Capture the cell that displays the provided text and extract its (x, y) central coordinate. 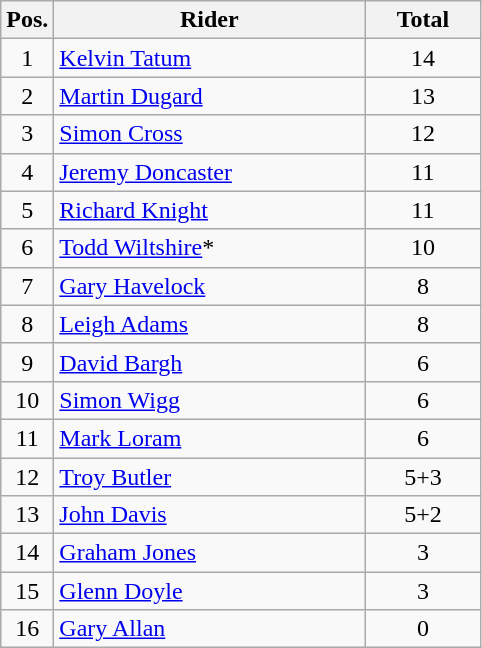
Simon Wigg (210, 400)
Glenn Doyle (210, 591)
1 (28, 58)
Leigh Adams (210, 324)
2 (28, 96)
0 (423, 629)
15 (28, 591)
5+2 (423, 515)
5 (28, 210)
Total (423, 20)
Gary Allan (210, 629)
9 (28, 362)
Richard Knight (210, 210)
Gary Havelock (210, 286)
5+3 (423, 477)
John Davis (210, 515)
Pos. (28, 20)
David Bargh (210, 362)
16 (28, 629)
7 (28, 286)
4 (28, 172)
Martin Dugard (210, 96)
Simon Cross (210, 134)
Rider (210, 20)
Todd Wiltshire* (210, 248)
Troy Butler (210, 477)
Graham Jones (210, 553)
Kelvin Tatum (210, 58)
Mark Loram (210, 438)
Jeremy Doncaster (210, 172)
